For the text-containing cell, return its midpoint in (X, Y) coordinate format. 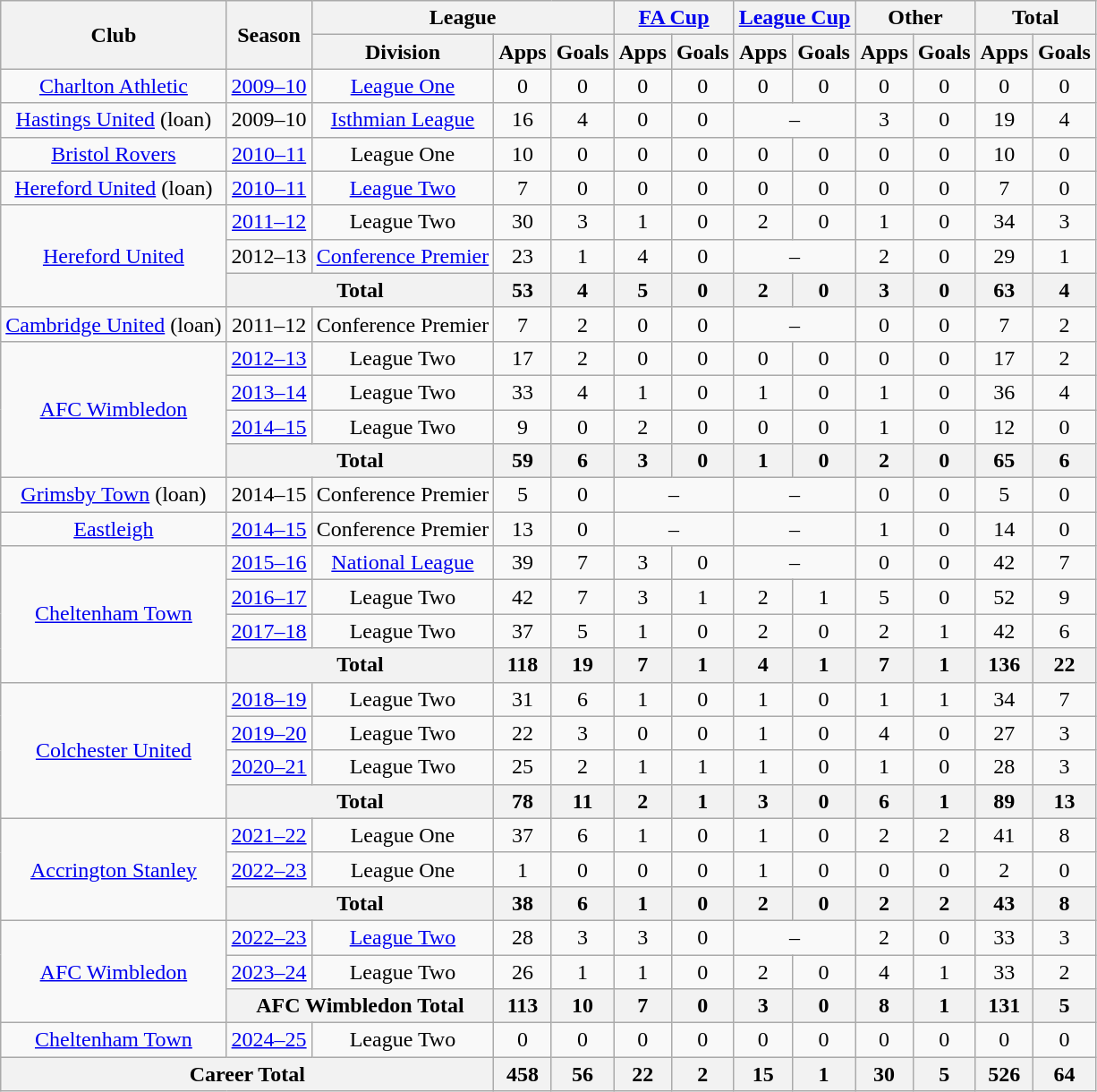
2024–25 (268, 1040)
Division (403, 52)
2023–24 (268, 971)
Grimsby Town (loan) (114, 495)
2013–14 (268, 392)
78 (523, 801)
64 (1065, 1074)
Club (114, 35)
113 (523, 1006)
23 (523, 256)
41 (1004, 835)
League Cup (795, 18)
11 (583, 801)
Career Total (247, 1074)
15 (762, 1074)
2021–22 (268, 835)
136 (1004, 665)
Eastleigh (114, 529)
53 (523, 290)
56 (583, 1074)
36 (1004, 392)
Cambridge United (loan) (114, 324)
38 (523, 903)
Colchester United (114, 750)
2018–19 (268, 699)
2015–16 (268, 563)
2017–18 (268, 631)
118 (523, 665)
2020–21 (268, 767)
131 (1004, 1006)
Accrington Stanley (114, 869)
59 (523, 461)
Season (268, 35)
526 (1004, 1074)
Bristol Rovers (114, 154)
31 (523, 699)
National League (403, 563)
Hereford United (114, 256)
63 (1004, 290)
89 (1004, 801)
Hastings United (loan) (114, 120)
FA Cup (674, 18)
League (463, 18)
29 (1004, 256)
39 (523, 563)
27 (1004, 733)
43 (1004, 903)
26 (523, 971)
AFC Wimbledon Total (360, 1006)
25 (523, 767)
65 (1004, 461)
Other (915, 18)
Charlton Athletic (114, 86)
2019–20 (268, 733)
2016–17 (268, 597)
12 (1004, 427)
14 (1004, 529)
Hereford United (loan) (114, 188)
458 (523, 1074)
Isthmian League (403, 120)
52 (1004, 597)
16 (523, 120)
